Provide the [x, y] coordinate of the cell's center where the given text is located.  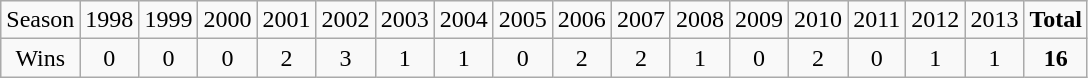
1998 [110, 20]
2002 [346, 20]
2001 [286, 20]
2000 [228, 20]
2007 [640, 20]
1999 [168, 20]
2012 [936, 20]
Wins [40, 58]
2013 [994, 20]
2008 [700, 20]
Total [1056, 20]
2011 [877, 20]
Season [40, 20]
2003 [404, 20]
2006 [582, 20]
2010 [818, 20]
2004 [464, 20]
2005 [522, 20]
2009 [758, 20]
16 [1056, 58]
3 [346, 58]
